Locate the cell with the specified text and output its [x, y] center coordinate. 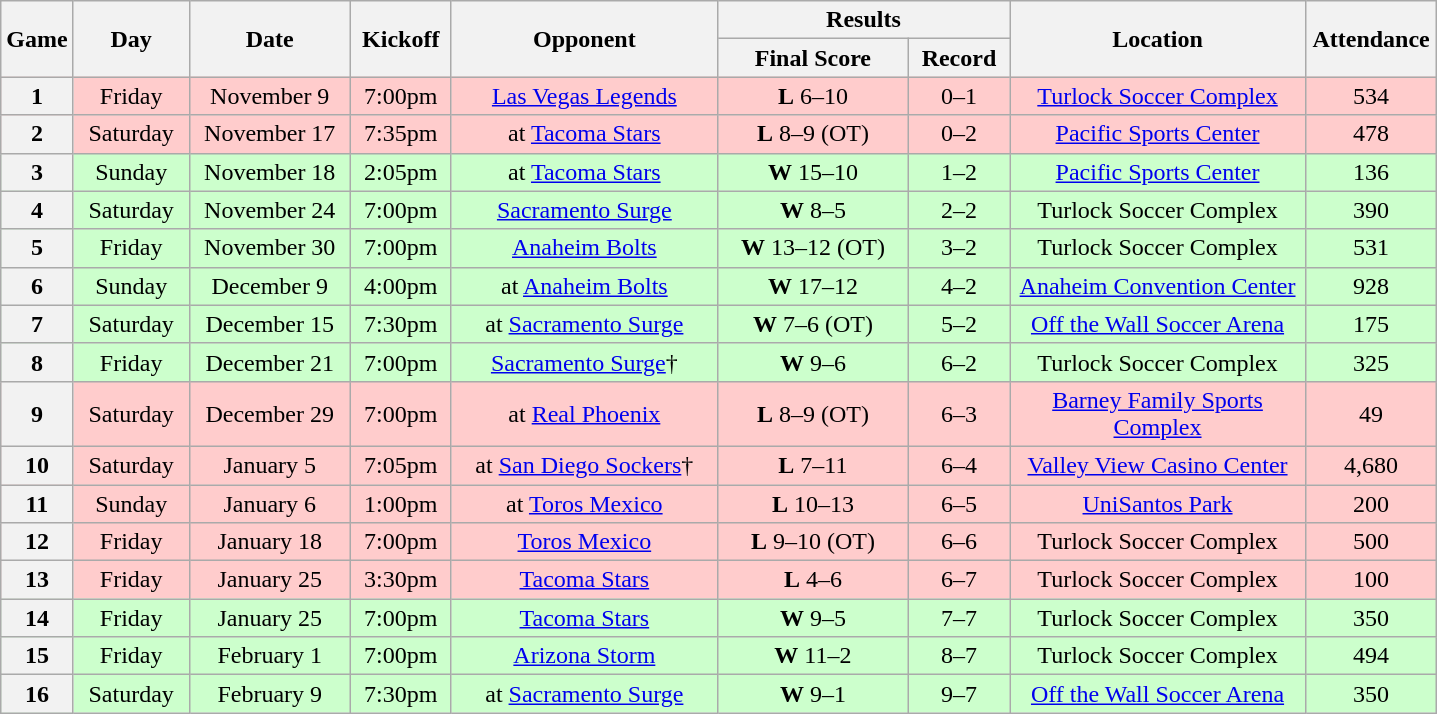
L 9–10 (OT) [812, 542]
10 [37, 465]
136 [1372, 172]
0–1 [958, 96]
W 9–5 [812, 618]
W 15–10 [812, 172]
November 17 [270, 134]
6–3 [958, 414]
4:00pm [400, 286]
2–2 [958, 210]
W 7–6 (OT) [812, 324]
Final Score [812, 58]
531 [1372, 248]
15 [37, 656]
December 15 [270, 324]
6–7 [958, 580]
928 [1372, 286]
November 18 [270, 172]
390 [1372, 210]
Anaheim Bolts [584, 248]
W 17–12 [812, 286]
at Anaheim Bolts [584, 286]
Anaheim Convention Center [1158, 286]
W 9–1 [812, 694]
L 7–11 [812, 465]
January 6 [270, 503]
Record [958, 58]
13 [37, 580]
6–4 [958, 465]
325 [1372, 362]
L 10–13 [812, 503]
49 [1372, 414]
14 [37, 618]
Sacramento Surge† [584, 362]
Date [270, 39]
1 [37, 96]
Game [37, 39]
500 [1372, 542]
December 29 [270, 414]
100 [1372, 580]
494 [1372, 656]
4 [37, 210]
5 [37, 248]
Location [1158, 39]
Arizona Storm [584, 656]
7:35pm [400, 134]
Day [131, 39]
6–5 [958, 503]
4,680 [1372, 465]
W 11–2 [812, 656]
2 [37, 134]
1–2 [958, 172]
Barney Family Sports Complex [1158, 414]
11 [37, 503]
December 9 [270, 286]
Las Vegas Legends [584, 96]
0–2 [958, 134]
8 [37, 362]
12 [37, 542]
4–2 [958, 286]
at Real Phoenix [584, 414]
175 [1372, 324]
W 9–6 [812, 362]
Results [863, 20]
7–7 [958, 618]
Sacramento Surge [584, 210]
534 [1372, 96]
January 5 [270, 465]
9–7 [958, 694]
February 9 [270, 694]
3:30pm [400, 580]
478 [1372, 134]
at San Diego Sockers† [584, 465]
December 21 [270, 362]
6 [37, 286]
January 18 [270, 542]
UniSantos Park [1158, 503]
November 30 [270, 248]
Attendance [1372, 39]
3–2 [958, 248]
February 1 [270, 656]
November 9 [270, 96]
3 [37, 172]
1:00pm [400, 503]
W 13–12 (OT) [812, 248]
L 6–10 [812, 96]
W 8–5 [812, 210]
November 24 [270, 210]
8–7 [958, 656]
2:05pm [400, 172]
Toros Mexico [584, 542]
Valley View Casino Center [1158, 465]
200 [1372, 503]
L 4–6 [812, 580]
16 [37, 694]
Opponent [584, 39]
7 [37, 324]
at Toros Mexico [584, 503]
5–2 [958, 324]
Kickoff [400, 39]
9 [37, 414]
6–2 [958, 362]
6–6 [958, 542]
7:05pm [400, 465]
